Detect which cell encompasses the target text, then output its [x, y] center coordinate. 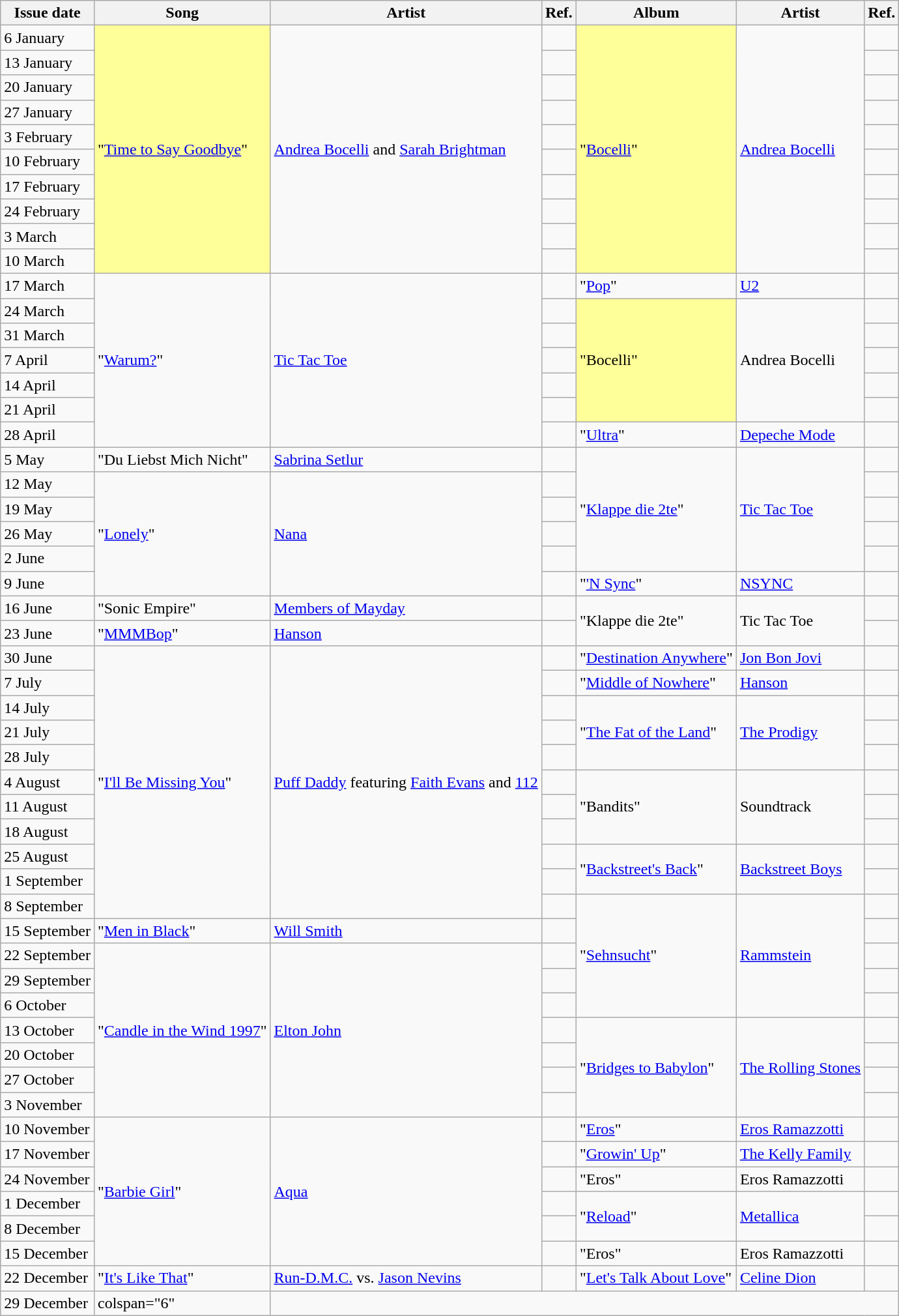
The Kelly Family [800, 1154]
16 June [48, 608]
Run-D.M.C. vs. Jason Nevins [406, 1278]
"Sonic Empire" [182, 608]
"Barbie Girl" [182, 1192]
6 January [48, 38]
NSYNC [800, 583]
U2 [800, 285]
23 June [48, 633]
Andrea Bocelli and Sarah Brightman [406, 150]
17 March [48, 285]
2 June [48, 559]
"Ultra" [656, 435]
Sabrina Setlur [406, 460]
Rammstein [800, 956]
"Sehnsucht" [656, 956]
1 September [48, 881]
Issue date [48, 13]
7 July [48, 682]
"Du Liebst Mich Nicht" [182, 460]
21 July [48, 733]
Members of Mayday [406, 608]
The Rolling Stones [800, 1067]
"Backstreet's Back" [656, 869]
"Warum?" [182, 360]
19 May [48, 509]
27 October [48, 1079]
13 January [48, 63]
Backstreet Boys [800, 869]
Elton John [406, 1030]
31 March [48, 336]
22 December [48, 1278]
8 September [48, 906]
28 July [48, 757]
Depeche Mode [800, 435]
"Men in Black" [182, 931]
30 June [48, 658]
15 December [48, 1253]
8 December [48, 1229]
"Bandits" [656, 807]
6 October [48, 1005]
3 February [48, 137]
24 February [48, 211]
Metallica [800, 1216]
"Let's Talk About Love" [656, 1278]
25 August [48, 856]
Song [182, 13]
"I'll Be Missing You" [182, 782]
24 March [48, 311]
"The Fat of the Land" [656, 732]
Aqua [406, 1192]
"'N Sync" [656, 583]
1 December [48, 1204]
"Middle of Nowhere" [656, 682]
5 May [48, 460]
"MMMBop" [182, 633]
3 March [48, 236]
24 November [48, 1179]
"Candle in the Wind 1997" [182, 1030]
28 April [48, 435]
12 May [48, 484]
3 November [48, 1105]
"Pop" [656, 285]
18 August [48, 832]
colspan="6" [182, 1303]
7 April [48, 360]
"Lonely" [182, 534]
29 December [48, 1303]
20 October [48, 1055]
Puff Daddy featuring Faith Evans and 112 [406, 782]
22 September [48, 956]
29 September [48, 980]
17 November [48, 1154]
"It's Like That" [182, 1278]
10 November [48, 1130]
20 January [48, 87]
27 January [48, 112]
13 October [48, 1030]
26 May [48, 534]
10 February [48, 162]
10 March [48, 261]
14 April [48, 385]
"Bridges to Babylon" [656, 1067]
"Reload" [656, 1216]
Album [656, 13]
Soundtrack [800, 807]
21 April [48, 410]
Jon Bon Jovi [800, 658]
Celine Dion [800, 1278]
The Prodigy [800, 732]
17 February [48, 186]
Nana [406, 534]
Will Smith [406, 931]
"Destination Anywhere" [656, 658]
"Growin' Up" [656, 1154]
9 June [48, 583]
15 September [48, 931]
4 August [48, 782]
"Time to Say Goodbye" [182, 150]
14 July [48, 707]
11 August [48, 807]
